Locate the cell with the specified text and output its (x, y) center coordinate. 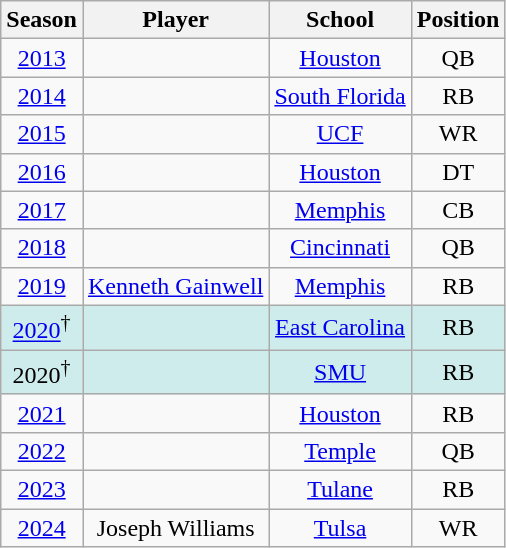
Joseph Williams (175, 528)
2013 (42, 58)
Kenneth Gainwell (175, 286)
East Carolina (340, 328)
CB (458, 210)
2017 (42, 210)
South Florida (340, 96)
2024 (42, 528)
Position (458, 20)
2018 (42, 248)
UCF (340, 134)
School (340, 20)
Tulane (340, 489)
Temple (340, 451)
2015 (42, 134)
2023 (42, 489)
2019 (42, 286)
Tulsa (340, 528)
SMU (340, 372)
2014 (42, 96)
Season (42, 20)
Cincinnati (340, 248)
2016 (42, 172)
Player (175, 20)
2022 (42, 451)
2021 (42, 413)
DT (458, 172)
